Capture the cell that displays the provided text and extract its (X, Y) central coordinate. 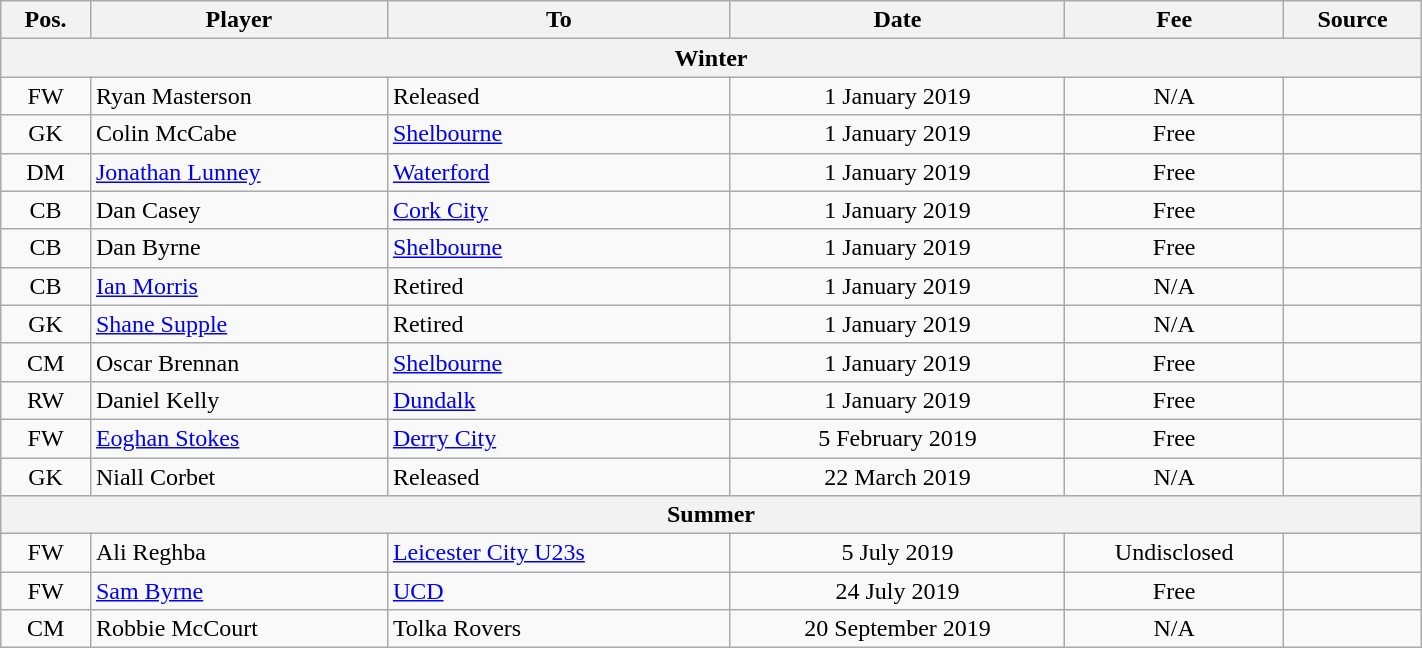
20 September 2019 (897, 629)
Leicester City U23s (558, 553)
Jonathan Lunney (238, 172)
RW (46, 400)
Daniel Kelly (238, 400)
Ryan Masterson (238, 96)
Dan Byrne (238, 248)
Dan Casey (238, 210)
24 July 2019 (897, 591)
Dundalk (558, 400)
Tolka Rovers (558, 629)
Colin McCabe (238, 134)
Shane Supple (238, 324)
DM (46, 172)
5 February 2019 (897, 438)
Eoghan Stokes (238, 438)
UCD (558, 591)
Robbie McCourt (238, 629)
Cork City (558, 210)
Ian Morris (238, 286)
Winter (711, 58)
Pos. (46, 20)
22 March 2019 (897, 477)
To (558, 20)
Ali Reghba (238, 553)
5 July 2019 (897, 553)
Niall Corbet (238, 477)
Sam Byrne (238, 591)
Undisclosed (1174, 553)
Summer (711, 515)
Oscar Brennan (238, 362)
Waterford (558, 172)
Date (897, 20)
Derry City (558, 438)
Player (238, 20)
Fee (1174, 20)
Source (1352, 20)
